Find where the given text appears and provide that cell's center as (x, y) coordinate. 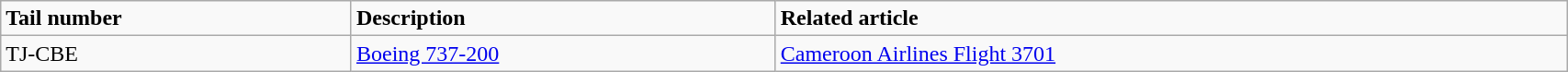
TJ-CBE (176, 54)
Boeing 737-200 (563, 54)
Related article (1170, 18)
Cameroon Airlines Flight 3701 (1170, 54)
Tail number (176, 18)
Description (563, 18)
